For the text-containing cell, return its midpoint in [X, Y] coordinate format. 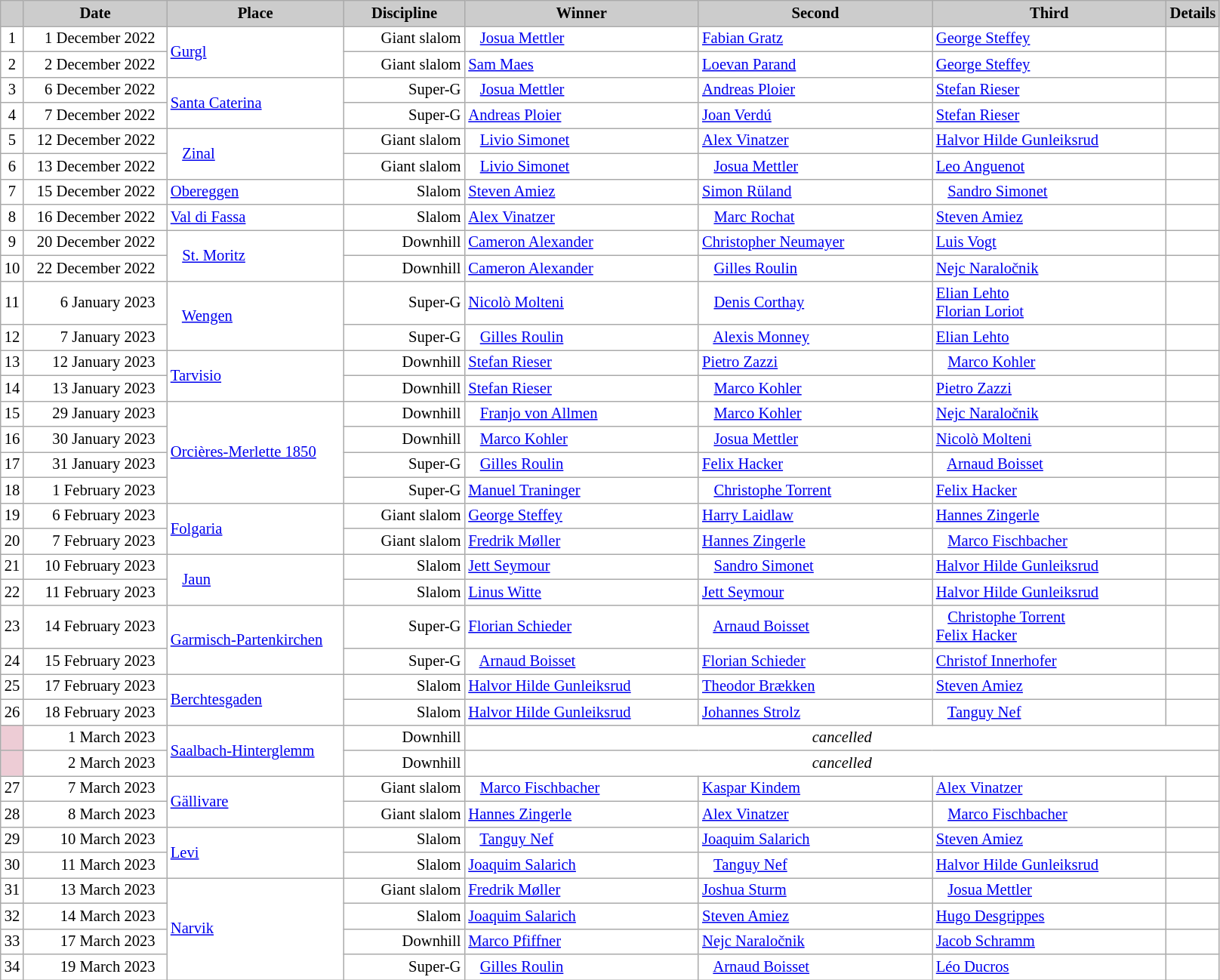
21 [12, 566]
St. Moritz [255, 255]
15 December 2022 [95, 192]
13 [12, 362]
17 March 2023 [95, 941]
14 March 2023 [95, 916]
Joshua Sturm [815, 890]
Franjo von Allmen [581, 414]
2 [12, 64]
Saalbach-Hinterglemm [255, 750]
10 [12, 268]
Gurgl [255, 51]
Zinal [255, 153]
Joan Verdú [815, 116]
1 March 2023 [95, 738]
14 [12, 388]
Elian Lehto Florian Loriot [1049, 303]
18 [12, 490]
Winner [581, 13]
11 [12, 303]
27 [12, 788]
1 December 2022 [95, 39]
4 [12, 116]
8 [12, 217]
Leo Anguenot [1049, 166]
6 [12, 166]
11 March 2023 [95, 864]
Narvik [255, 929]
13 March 2023 [95, 890]
10 February 2023 [95, 566]
1 [12, 39]
Discipline [405, 13]
15 [12, 414]
14 February 2023 [95, 627]
32 [12, 916]
Val di Fassa [255, 217]
Christopher Neumayer [815, 242]
Marc Rochat [815, 217]
Hugo Desgrippes [1049, 916]
7 January 2023 [95, 337]
10 March 2023 [95, 840]
Third [1049, 13]
Gällivare [255, 801]
7 March 2023 [95, 788]
Loevan Parand [815, 64]
Christophe Torrent [815, 490]
Léo Ducros [1049, 967]
31 January 2023 [95, 464]
7 December 2022 [95, 116]
20 December 2022 [95, 242]
22 December 2022 [95, 268]
29 January 2023 [95, 414]
9 [12, 242]
31 [12, 890]
1 February 2023 [95, 490]
Garmisch-Partenkirchen [255, 639]
Jacob Schramm [1049, 941]
Manuel Traninger [581, 490]
Denis Corthay [815, 303]
Simon Rüland [815, 192]
26 [12, 712]
Jaun [255, 579]
20 [12, 541]
Place [255, 13]
Johannes Strolz [815, 712]
Elian Lehto [1049, 337]
13 January 2023 [95, 388]
Theodor Brækken [815, 686]
30 [12, 864]
12 [12, 337]
Santa Caterina [255, 103]
19 [12, 516]
16 December 2022 [95, 217]
28 [12, 814]
Date [95, 13]
Obereggen [255, 192]
6 December 2022 [95, 90]
Sam Maes [581, 64]
11 February 2023 [95, 592]
Marco Pfiffner [581, 941]
Berchtesgaden [255, 699]
13 December 2022 [95, 166]
18 February 2023 [95, 712]
Wengen [255, 316]
34 [12, 967]
7 February 2023 [95, 541]
Christof Innerhofer [1049, 661]
7 [12, 192]
Folgaria [255, 529]
29 [12, 840]
Tarvisio [255, 375]
2 December 2022 [95, 64]
33 [12, 941]
25 [12, 686]
17 February 2023 [95, 686]
Orcières-Merlette 1850 [255, 451]
Levi [255, 852]
22 [12, 592]
19 March 2023 [95, 967]
6 February 2023 [95, 516]
Details [1193, 13]
8 March 2023 [95, 814]
23 [12, 627]
Linus Witte [581, 592]
Fabian Gratz [815, 39]
Luis Vogt [1049, 242]
2 March 2023 [95, 763]
17 [12, 464]
Christophe Torrent Felix Hacker [1049, 627]
12 January 2023 [95, 362]
30 January 2023 [95, 439]
6 January 2023 [95, 303]
Harry Laidlaw [815, 516]
5 [12, 140]
15 February 2023 [95, 661]
Second [815, 13]
3 [12, 90]
24 [12, 661]
16 [12, 439]
Alexis Monney [815, 337]
Kaspar Kindem [815, 788]
12 December 2022 [95, 140]
